Provide the (X, Y) coordinate of the cell's center where the given text is located.  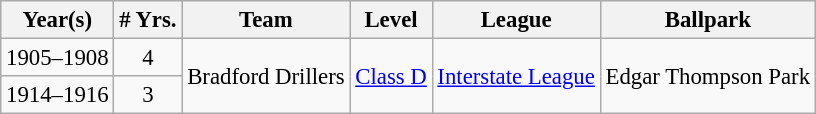
1905–1908 (58, 58)
League (516, 20)
4 (148, 58)
# Yrs. (148, 20)
Bradford Drillers (266, 76)
Edgar Thompson Park (708, 76)
Level (391, 20)
Year(s) (58, 20)
Interstate League (516, 76)
1914–1916 (58, 95)
3 (148, 95)
Ballpark (708, 20)
Class D (391, 76)
Team (266, 20)
